From the cell containing the given text, extract its center point as [X, Y] coordinate. 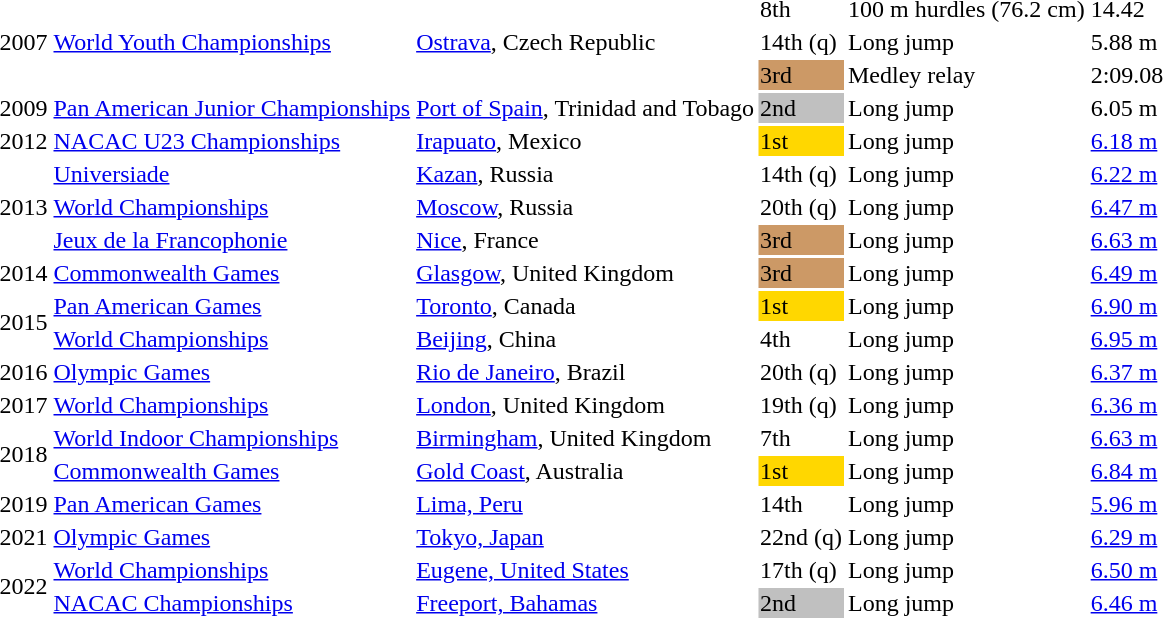
7th [802, 438]
Freeport, Bahamas [586, 603]
Eugene, United States [586, 570]
Pan American Junior Championships [232, 108]
World Indoor Championships [232, 438]
Beijing, China [586, 339]
Moscow, Russia [586, 207]
14th [802, 504]
Lima, Peru [586, 504]
17th (q) [802, 570]
Gold Coast, Australia [586, 471]
19th (q) [802, 405]
22nd (q) [802, 537]
NACAC U23 Championships [232, 141]
Nice, France [586, 240]
Irapuato, Mexico [586, 141]
4th [802, 339]
Rio de Janeiro, Brazil [586, 372]
Kazan, Russia [586, 174]
Glasgow, United Kingdom [586, 273]
London, United Kingdom [586, 405]
Jeux de la Francophonie [232, 240]
Tokyo, Japan [586, 537]
Toronto, Canada [586, 306]
NACAC Championships [232, 603]
Port of Spain, Trinidad and Tobago [586, 108]
Birmingham, United Kingdom [586, 438]
Universiade [232, 174]
Medley relay [967, 75]
